Locate the cell with the specified text and output its (X, Y) center coordinate. 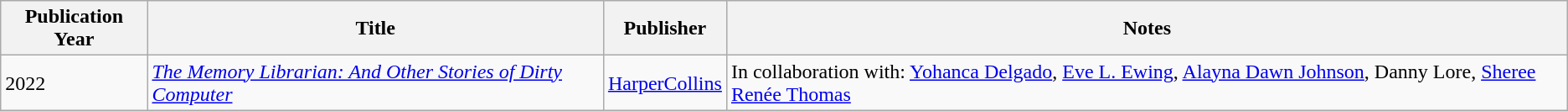
HarperCollins (665, 82)
In collaboration with: Yohanca Delgado, Eve L. Ewing, Alayna Dawn Johnson, Danny Lore, Sheree Renée Thomas (1147, 82)
Publisher (665, 29)
Notes (1147, 29)
Title (375, 29)
The Memory Librarian: And Other Stories of Dirty Computer (375, 82)
Publication Year (74, 29)
2022 (74, 82)
